Scan for the cell matching the given text and deliver its [X, Y] coordinate at center. 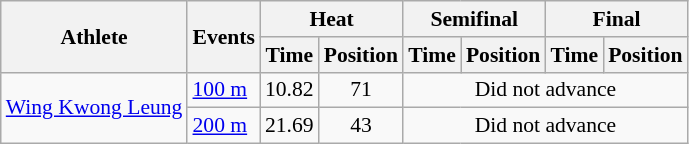
200 m [223, 126]
10.82 [290, 90]
100 m [223, 90]
71 [361, 90]
Events [223, 36]
Final [616, 19]
Semifinal [474, 19]
21.69 [290, 126]
Heat [332, 19]
Wing Kwong Leung [94, 108]
Athlete [94, 36]
43 [361, 126]
